Find where the given text appears and provide that cell's center as [x, y] coordinate. 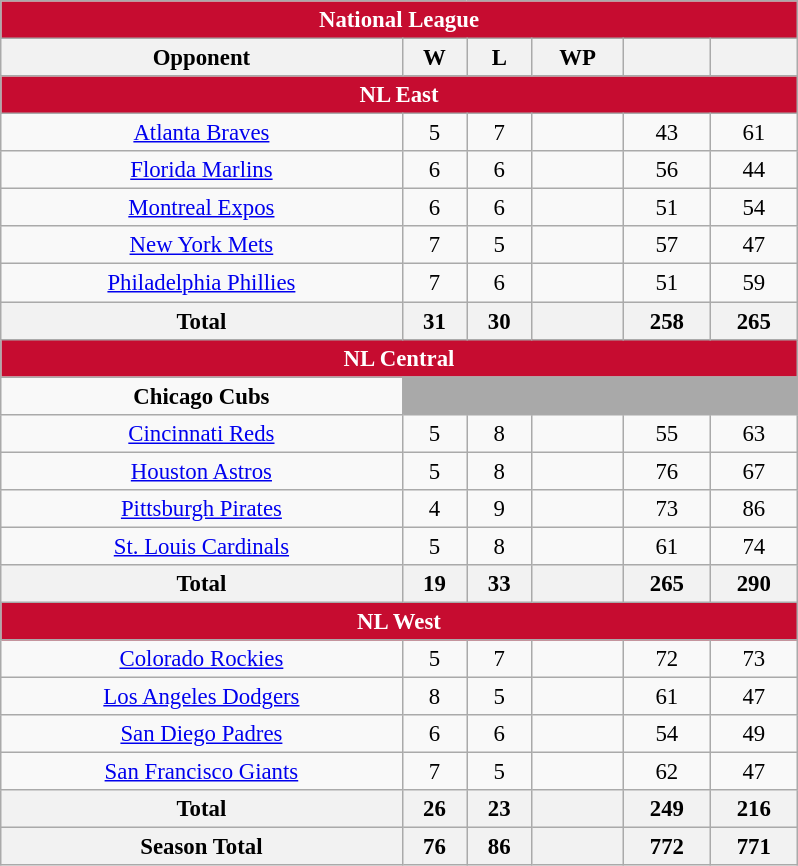
9 [500, 508]
62 [666, 772]
Pittsburgh Pirates [202, 508]
44 [754, 170]
NL West [399, 621]
Opponent [202, 57]
63 [754, 433]
771 [754, 847]
55 [666, 433]
249 [666, 809]
74 [754, 546]
26 [434, 809]
W [434, 57]
St. Louis Cardinals [202, 546]
NL East [399, 95]
New York Mets [202, 245]
Atlanta Braves [202, 133]
Houston Astros [202, 471]
National League [399, 20]
Season Total [202, 847]
31 [434, 321]
Cincinnati Reds [202, 433]
San Diego Padres [202, 734]
4 [434, 508]
NL Central [399, 358]
Chicago Cubs [202, 396]
WP [578, 57]
Colorado Rockies [202, 659]
Los Angeles Dodgers [202, 696]
Philadelphia Phillies [202, 283]
72 [666, 659]
23 [500, 809]
258 [666, 321]
33 [500, 584]
56 [666, 170]
57 [666, 245]
67 [754, 471]
L [500, 57]
216 [754, 809]
772 [666, 847]
30 [500, 321]
San Francisco Giants [202, 772]
49 [754, 734]
19 [434, 584]
43 [666, 133]
Florida Marlins [202, 170]
59 [754, 283]
Montreal Expos [202, 208]
290 [754, 584]
